From the cell containing the given text, extract its center point as [X, Y] coordinate. 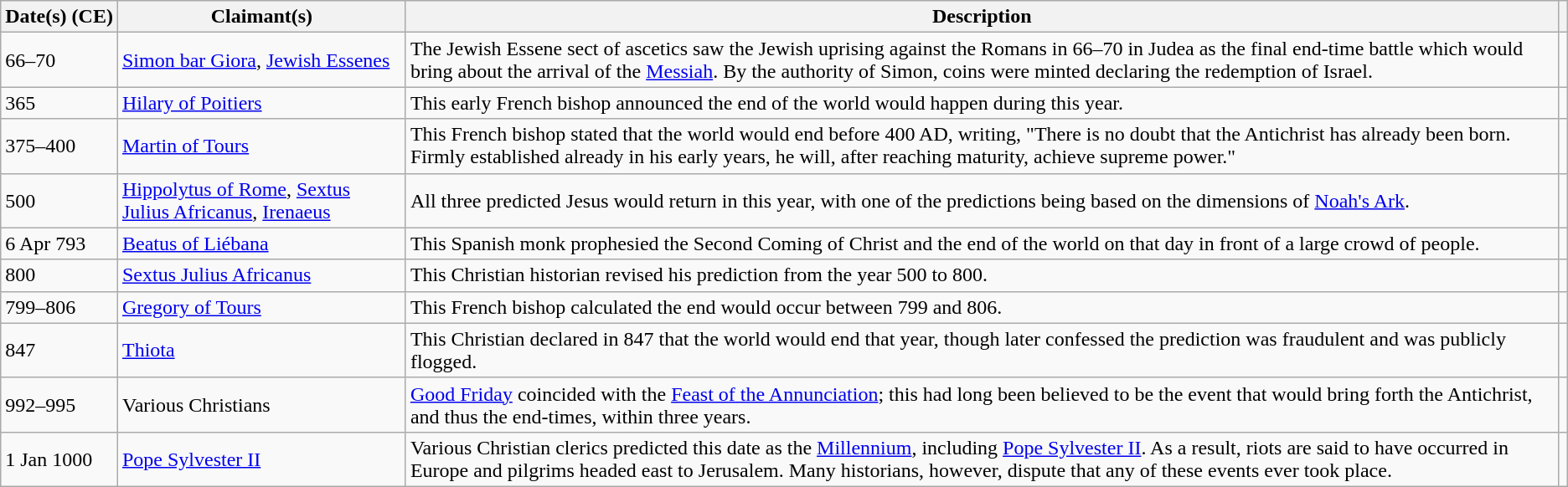
Hilary of Poitiers [261, 103]
Martin of Tours [261, 146]
Sextus Julius Africanus [261, 275]
365 [59, 103]
800 [59, 275]
This French bishop calculated the end would occur between 799 and 806. [982, 307]
500 [59, 201]
Date(s) (CE) [59, 17]
Thiota [261, 350]
66–70 [59, 60]
Pope Sylvester II [261, 459]
This Christian declared in 847 that the world would end that year, though later confessed the prediction was fraudulent and was publicly flogged. [982, 350]
Various Christians [261, 405]
This Spanish monk prophesied the Second Coming of Christ and the end of the world on that day in front of a large crowd of people. [982, 243]
1 Jan 1000 [59, 459]
Claimant(s) [261, 17]
Simon bar Giora, Jewish Essenes [261, 60]
6 Apr 793 [59, 243]
Hippolytus of Rome, Sextus Julius Africanus, Irenaeus [261, 201]
All three predicted Jesus would return in this year, with one of the predictions being based on the dimensions of Noah's Ark. [982, 201]
375–400 [59, 146]
This early French bishop announced the end of the world would happen during this year. [982, 103]
799–806 [59, 307]
Beatus of Liébana [261, 243]
This Christian historian revised his prediction from the year 500 to 800. [982, 275]
Gregory of Tours [261, 307]
Description [982, 17]
847 [59, 350]
992–995 [59, 405]
